For the text-containing cell, return its midpoint in (X, Y) coordinate format. 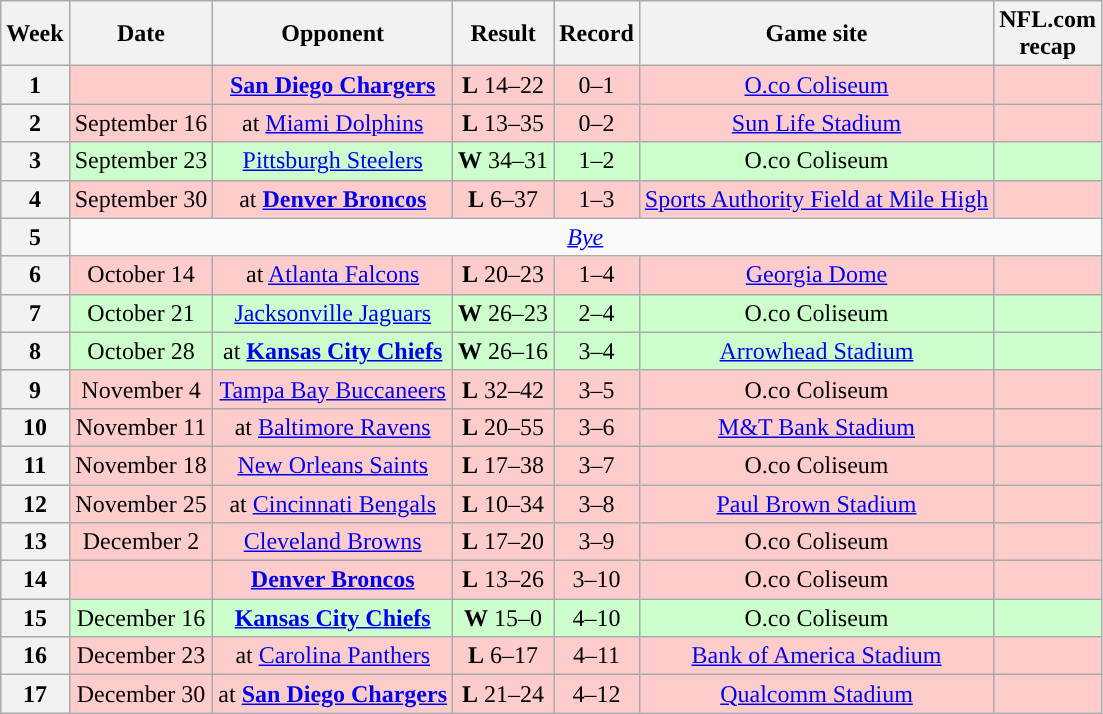
December 23 (141, 656)
14 (35, 580)
November 4 (141, 389)
W 26–16 (504, 351)
15 (35, 618)
10 (35, 427)
Week (35, 34)
L 32–42 (504, 389)
3–5 (597, 389)
L 20–23 (504, 275)
1–3 (597, 199)
at Kansas City Chiefs (333, 351)
December 2 (141, 542)
M&T Bank Stadium (816, 427)
3–9 (597, 542)
Game site (816, 34)
Denver Broncos (333, 580)
Bye (585, 237)
4–10 (597, 618)
17 (35, 694)
L 13–26 (504, 580)
L 21–24 (504, 694)
6 (35, 275)
San Diego Chargers (333, 85)
0–1 (597, 85)
October 14 (141, 275)
2 (35, 123)
at Atlanta Falcons (333, 275)
Arrowhead Stadium (816, 351)
Kansas City Chiefs (333, 618)
at Cincinnati Bengals (333, 503)
9 (35, 389)
October 28 (141, 351)
Jacksonville Jaguars (333, 313)
1 (35, 85)
NFL.comrecap (1048, 34)
Cleveland Browns (333, 542)
3 (35, 161)
Record (597, 34)
3–8 (597, 503)
13 (35, 542)
7 (35, 313)
Result (504, 34)
1–4 (597, 275)
L 14–22 (504, 85)
Tampa Bay Buccaneers (333, 389)
0–2 (597, 123)
4–12 (597, 694)
3–10 (597, 580)
New Orleans Saints (333, 465)
Sports Authority Field at Mile High (816, 199)
16 (35, 656)
November 25 (141, 503)
L 17–20 (504, 542)
8 (35, 351)
Paul Brown Stadium (816, 503)
3–6 (597, 427)
Pittsburgh Steelers (333, 161)
October 21 (141, 313)
L 20–55 (504, 427)
Opponent (333, 34)
L 10–34 (504, 503)
Sun Life Stadium (816, 123)
at Miami Dolphins (333, 123)
3–7 (597, 465)
L 6–37 (504, 199)
W 26–23 (504, 313)
L 17–38 (504, 465)
November 11 (141, 427)
2–4 (597, 313)
December 16 (141, 618)
at Baltimore Ravens (333, 427)
W 34–31 (504, 161)
September 23 (141, 161)
Georgia Dome (816, 275)
3–4 (597, 351)
5 (35, 237)
September 16 (141, 123)
at Carolina Panthers (333, 656)
1–2 (597, 161)
December 30 (141, 694)
at Denver Broncos (333, 199)
Bank of America Stadium (816, 656)
L 6–17 (504, 656)
4–11 (597, 656)
11 (35, 465)
L 13–35 (504, 123)
4 (35, 199)
Date (141, 34)
12 (35, 503)
at San Diego Chargers (333, 694)
November 18 (141, 465)
W 15–0 (504, 618)
September 30 (141, 199)
Qualcomm Stadium (816, 694)
